Identify which cell holds the provided text, then report its (X, Y) central coordinate. 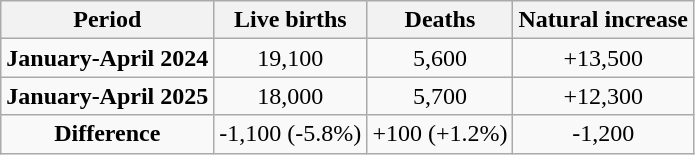
+12,300 (604, 96)
Period (108, 20)
5,700 (440, 96)
Live births (290, 20)
January-April 2025 (108, 96)
Deaths (440, 20)
January-April 2024 (108, 58)
-1,100 (-5.8%) (290, 134)
-1,200 (604, 134)
Natural increase (604, 20)
5,600 (440, 58)
Difference (108, 134)
+13,500 (604, 58)
19,100 (290, 58)
18,000 (290, 96)
+100 (+1.2%) (440, 134)
